Pinpoint the cell where the given text exists, returning its [x, y] midpoint coordinate. 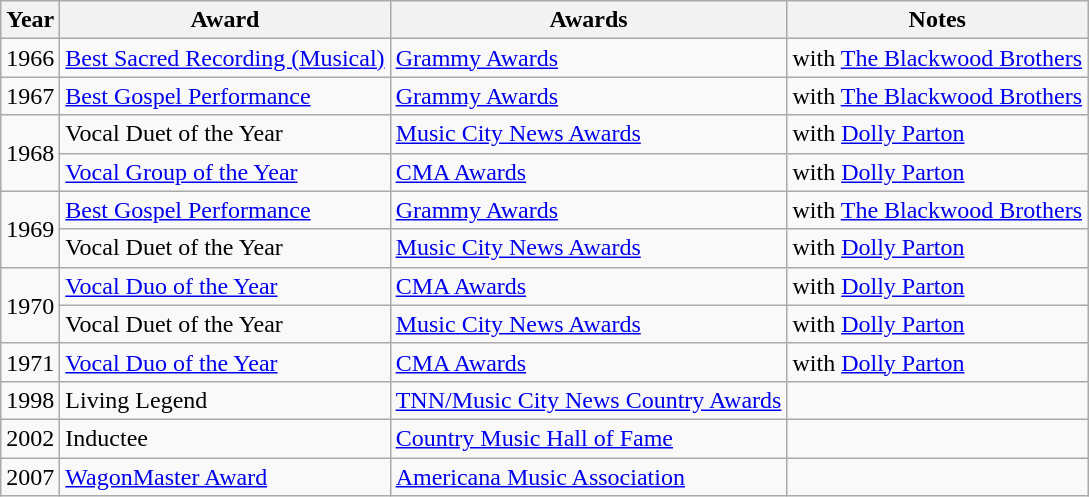
1966 [30, 58]
1968 [30, 153]
Vocal Group of the Year [225, 172]
Americana Music Association [588, 477]
1970 [30, 305]
1969 [30, 229]
TNN/Music City News Country Awards [588, 400]
WagonMaster Award [225, 477]
Award [225, 20]
1967 [30, 96]
Country Music Hall of Fame [588, 438]
Notes [938, 20]
Inductee [225, 438]
1998 [30, 400]
Living Legend [225, 400]
2007 [30, 477]
2002 [30, 438]
1971 [30, 362]
Year [30, 20]
Best Sacred Recording (Musical) [225, 58]
Awards [588, 20]
